Provide the [x, y] coordinate of the cell's center where the given text is located.  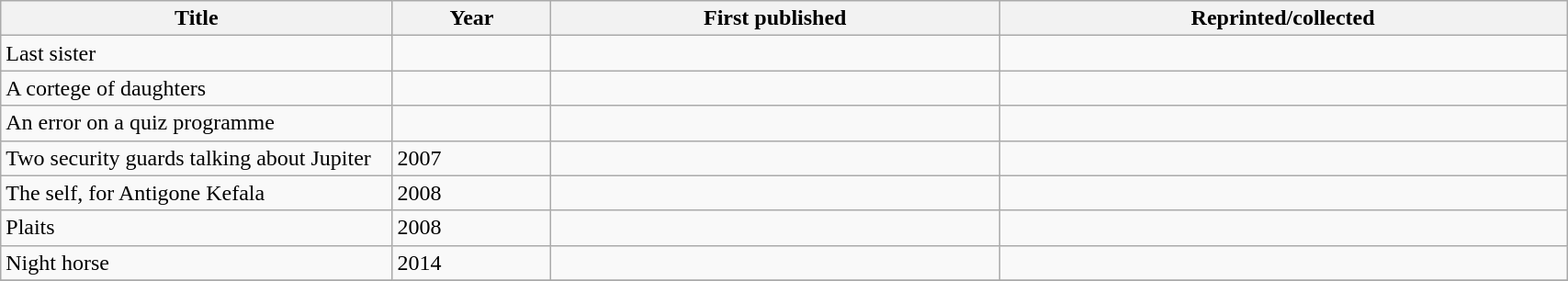
Reprinted/collected [1283, 18]
The self, for Antigone Kefala [197, 193]
A cortege of daughters [197, 88]
Plaits [197, 228]
2007 [472, 158]
First published [775, 18]
An error on a quiz programme [197, 123]
Title [197, 18]
2014 [472, 263]
Year [472, 18]
Two security guards talking about Jupiter [197, 158]
Night horse [197, 263]
Last sister [197, 53]
